Return (X, Y) of the center of cell containing provided text 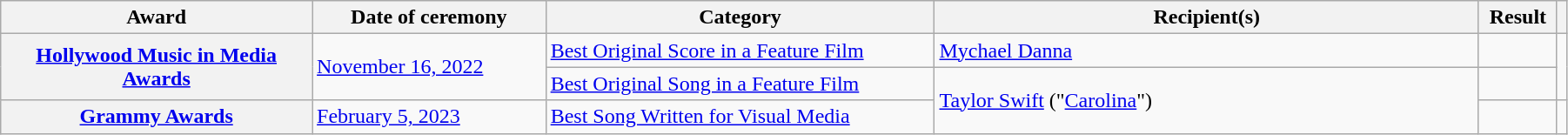
Result (1518, 17)
Hollywood Music in Media Awards (157, 67)
November 16, 2022 (430, 67)
Date of ceremony (430, 17)
Award (157, 17)
February 5, 2023 (430, 117)
Best Original Song in a Feature Film (740, 84)
Taylor Swift ("Carolina") (1207, 100)
Category (740, 17)
Best Song Written for Visual Media (740, 117)
Best Original Score in a Feature Film (740, 51)
Recipient(s) (1207, 17)
Mychael Danna (1207, 51)
Grammy Awards (157, 117)
